For the text-containing cell, return its midpoint in [x, y] coordinate format. 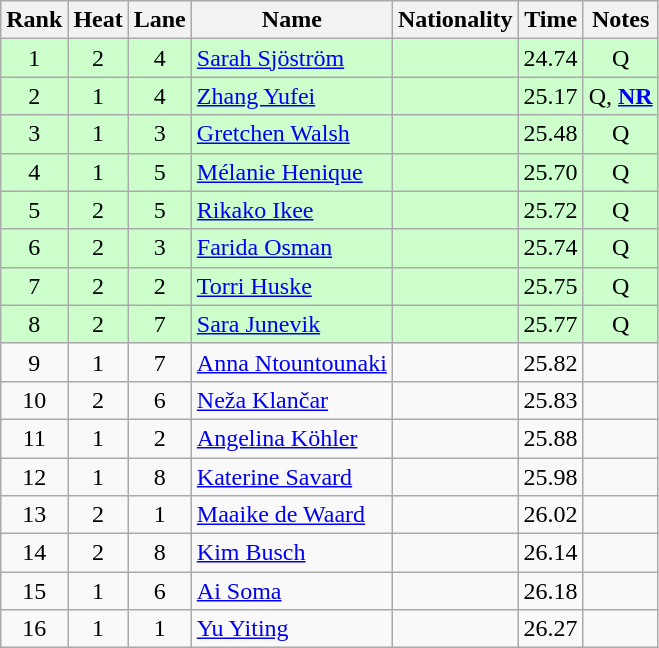
Ai Soma [292, 591]
Mélanie Henique [292, 172]
Heat [98, 20]
25.83 [550, 400]
12 [34, 477]
16 [34, 629]
15 [34, 591]
25.82 [550, 362]
Sara Junevik [292, 324]
25.98 [550, 477]
9 [34, 362]
25.88 [550, 438]
Kim Busch [292, 553]
Zhang Yufei [292, 96]
Nationality [455, 20]
25.72 [550, 210]
Rank [34, 20]
14 [34, 553]
25.70 [550, 172]
Rikako Ikee [292, 210]
Q, NR [620, 96]
26.18 [550, 591]
25.77 [550, 324]
24.74 [550, 58]
25.17 [550, 96]
11 [34, 438]
Gretchen Walsh [292, 134]
Katerine Savard [292, 477]
Sarah Sjöström [292, 58]
Name [292, 20]
26.02 [550, 515]
Time [550, 20]
13 [34, 515]
Notes [620, 20]
Neža Klančar [292, 400]
Maaike de Waard [292, 515]
Anna Ntountounaki [292, 362]
25.75 [550, 286]
26.27 [550, 629]
Farida Osman [292, 248]
Lane [160, 20]
Yu Yiting [292, 629]
Angelina Köhler [292, 438]
Torri Huske [292, 286]
25.48 [550, 134]
25.74 [550, 248]
26.14 [550, 553]
10 [34, 400]
